Capture the cell that displays the provided text and extract its [x, y] central coordinate. 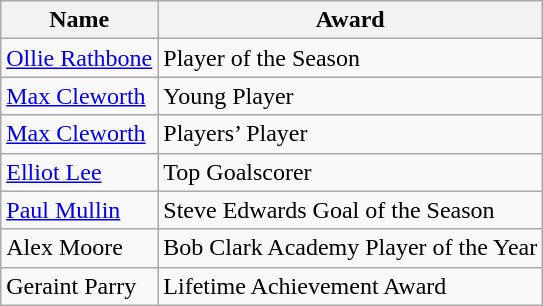
Lifetime Achievement Award [350, 286]
Paul Mullin [80, 210]
Award [350, 20]
Name [80, 20]
Top Goalscorer [350, 172]
Alex Moore [80, 248]
Steve Edwards Goal of the Season [350, 210]
Young Player [350, 96]
Player of the Season [350, 58]
Bob Clark Academy Player of the Year [350, 248]
Geraint Parry [80, 286]
Players’ Player [350, 134]
Ollie Rathbone [80, 58]
Elliot Lee [80, 172]
